Determine the (x, y) coordinate at the center of the cell enclosing the given text.  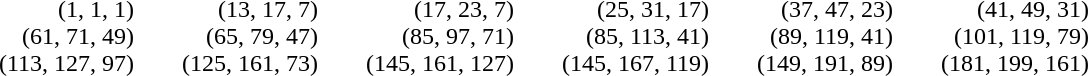
(85, 97, 71) (440, 36)
(89, 119, 41) (825, 36)
(65, 79, 47) (250, 36)
(85, 113, 41) (636, 36)
